Capture the cell that displays the provided text and extract its [x, y] central coordinate. 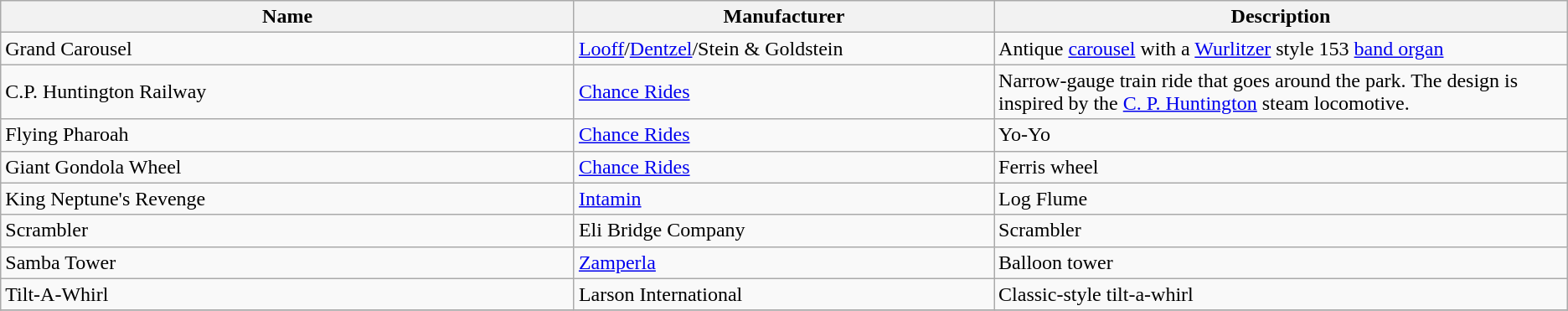
Yo-Yo [1282, 135]
C.P. Huntington Railway [288, 92]
Balloon tower [1282, 262]
Antique carousel with a Wurlitzer style 153 band organ [1282, 49]
Log Flume [1282, 199]
Tilt-A-Whirl [288, 294]
Classic-style tilt-a-whirl [1282, 294]
Looff/Dentzel/Stein & Goldstein [784, 49]
Samba Tower [288, 262]
Intamin [784, 199]
Eli Bridge Company [784, 231]
Flying Pharoah [288, 135]
Description [1282, 17]
Grand Carousel [288, 49]
Larson International [784, 294]
Name [288, 17]
Narrow-gauge train ride that goes around the park. The design is inspired by the C. P. Huntington steam locomotive. [1282, 92]
King Neptune's Revenge [288, 199]
Manufacturer [784, 17]
Zamperla [784, 262]
Giant Gondola Wheel [288, 167]
Ferris wheel [1282, 167]
